Locate the cell with the specified text and output its [X, Y] center coordinate. 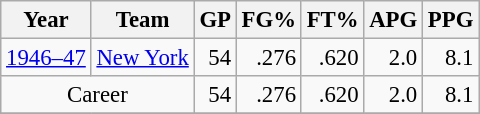
FT% [332, 20]
APG [394, 20]
New York [142, 58]
1946–47 [46, 58]
Team [142, 20]
PPG [451, 20]
FG% [268, 20]
Year [46, 20]
Career [98, 95]
GP [215, 20]
